From the cell containing the given text, extract its center point as [x, y] coordinate. 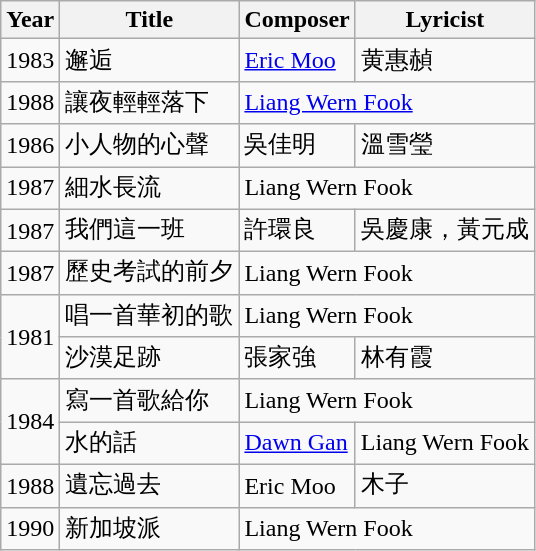
我們這一班 [150, 230]
許環良 [297, 230]
小人物的心聲 [150, 146]
讓夜輕輕落下 [150, 102]
唱一首華初的歌 [150, 316]
1986 [30, 146]
黄惠赬 [444, 60]
沙漠足跡 [150, 358]
張家強 [297, 358]
1984 [30, 422]
水的話 [150, 444]
吳佳明 [297, 146]
新加坡派 [150, 528]
1990 [30, 528]
溫雪瑩 [444, 146]
Dawn Gan [297, 444]
吳慶康，黃元成 [444, 230]
遺忘過去 [150, 486]
Year [30, 20]
1981 [30, 336]
歷史考試的前夕 [150, 274]
林有霞 [444, 358]
1983 [30, 60]
Lyricist [444, 20]
Title [150, 20]
Composer [297, 20]
木子 [444, 486]
細水長流 [150, 188]
寫一首歌給你 [150, 400]
邂逅 [150, 60]
